Determine the (x, y) coordinate at the center of the cell enclosing the given text.  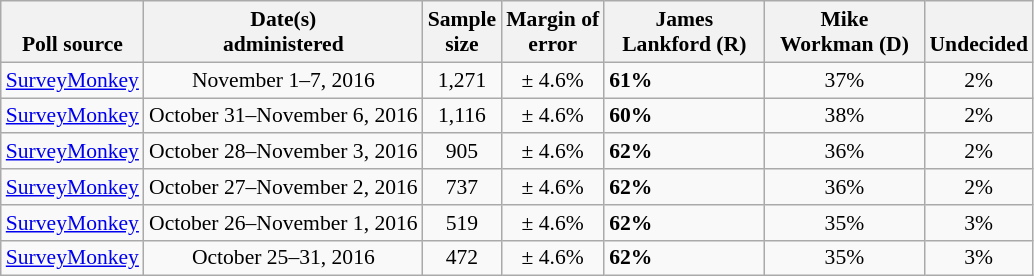
October 28–November 3, 2016 (284, 152)
38% (844, 116)
1,116 (462, 116)
Poll source (72, 32)
60% (684, 116)
JamesLankford (R) (684, 32)
37% (844, 80)
October 31–November 6, 2016 (284, 116)
Undecided (978, 32)
Samplesize (462, 32)
61% (684, 80)
905 (462, 152)
737 (462, 187)
October 26–November 1, 2016 (284, 223)
November 1–7, 2016 (284, 80)
Date(s)administered (284, 32)
472 (462, 258)
October 25–31, 2016 (284, 258)
Margin oferror (552, 32)
MikeWorkman (D) (844, 32)
519 (462, 223)
1,271 (462, 80)
October 27–November 2, 2016 (284, 187)
